Scan for the cell matching the given text and deliver its (X, Y) coordinate at center. 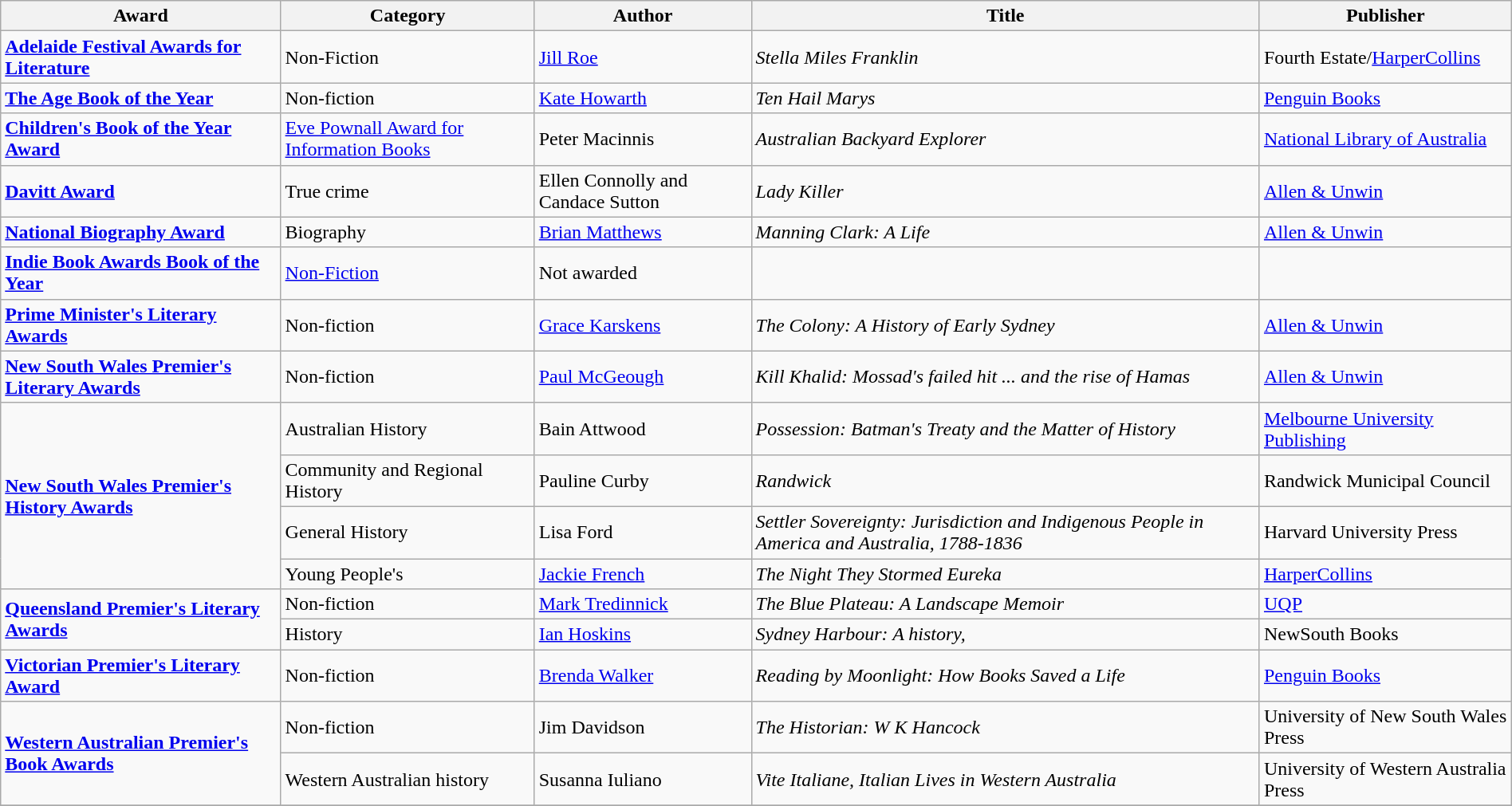
History (408, 635)
Jill Roe (643, 57)
Randwick Municipal Council (1385, 480)
HarperCollins (1385, 573)
Award (140, 16)
The Night They Stormed Eureka (1005, 573)
Author (643, 16)
New South Wales Premier's History Awards (140, 496)
University of Western Australia Press (1385, 780)
Brian Matthews (643, 232)
Grace Karskens (643, 325)
Sydney Harbour: A history, (1005, 635)
Bain Attwood (643, 429)
Jackie French (643, 573)
Fourth Estate/HarperCollins (1385, 57)
Manning Clark: A Life (1005, 232)
Ellen Connolly and Candace Sutton (643, 191)
Western Australian Premier's Book Awards (140, 753)
Mark Tredinnick (643, 604)
Jim Davidson (643, 727)
Community and Regional History (408, 480)
Peter Macinnis (643, 139)
Settler Sovereignty: Jurisdiction and Indigenous People in America and Australia, 1788-1836 (1005, 533)
New South Wales Premier's Literary Awards (140, 376)
The Age Book of the Year (140, 98)
Vite Italiane, Italian Lives in Western Australia (1005, 780)
Young People's (408, 573)
Ian Hoskins (643, 635)
Australian History (408, 429)
Reading by Moonlight: How Books Saved a Life (1005, 676)
NewSouth Books (1385, 635)
National Biography Award (140, 232)
Kate Howarth (643, 98)
Indie Book Awards Book of the Year (140, 273)
Davitt Award (140, 191)
The Colony: A History of Early Sydney (1005, 325)
Possession: Batman's Treaty and the Matter of History (1005, 429)
Victorian Premier's Literary Award (140, 676)
Category (408, 16)
Lady Killer (1005, 191)
Title (1005, 16)
Susanna Iuliano (643, 780)
Biography (408, 232)
Melbourne University Publishing (1385, 429)
National Library of Australia (1385, 139)
Lisa Ford (643, 533)
Western Australian history (408, 780)
Kill Khalid: Mossad's failed hit ... and the rise of Hamas (1005, 376)
Harvard University Press (1385, 533)
General History (408, 533)
Queensland Premier's Literary Awards (140, 619)
Publisher (1385, 16)
Brenda Walker (643, 676)
Randwick (1005, 480)
Ten Hail Marys (1005, 98)
UQP (1385, 604)
University of New South Wales Press (1385, 727)
Paul McGeough (643, 376)
True crime (408, 191)
Pauline Curby (643, 480)
Prime Minister's Literary Awards (140, 325)
The Blue Plateau: A Landscape Memoir (1005, 604)
Not awarded (643, 273)
Eve Pownall Award for Information Books (408, 139)
Children's Book of the Year Award (140, 139)
Adelaide Festival Awards for Literature (140, 57)
Stella Miles Franklin (1005, 57)
Australian Backyard Explorer (1005, 139)
The Historian: W K Hancock (1005, 727)
